Return (x, y) of the center of cell containing provided text 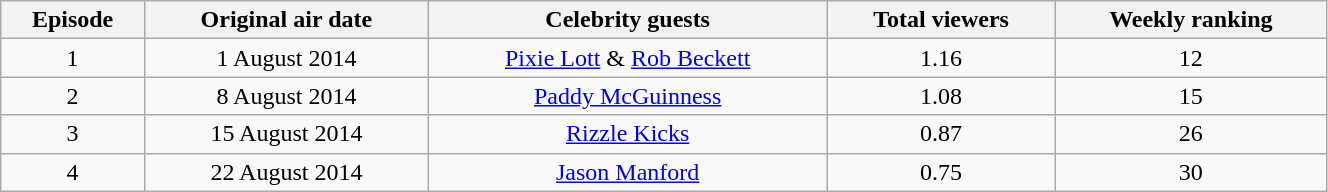
22 August 2014 (286, 172)
15 (1190, 96)
0.75 (941, 172)
15 August 2014 (286, 134)
Rizzle Kicks (628, 134)
Weekly ranking (1190, 20)
1 August 2014 (286, 58)
Paddy McGuinness (628, 96)
Episode (73, 20)
Jason Manford (628, 172)
Pixie Lott & Rob Beckett (628, 58)
26 (1190, 134)
8 August 2014 (286, 96)
1.08 (941, 96)
3 (73, 134)
0.87 (941, 134)
12 (1190, 58)
Original air date (286, 20)
1 (73, 58)
2 (73, 96)
4 (73, 172)
30 (1190, 172)
Celebrity guests (628, 20)
Total viewers (941, 20)
1.16 (941, 58)
